Pinpoint the cell where the given text exists, returning its (X, Y) midpoint coordinate. 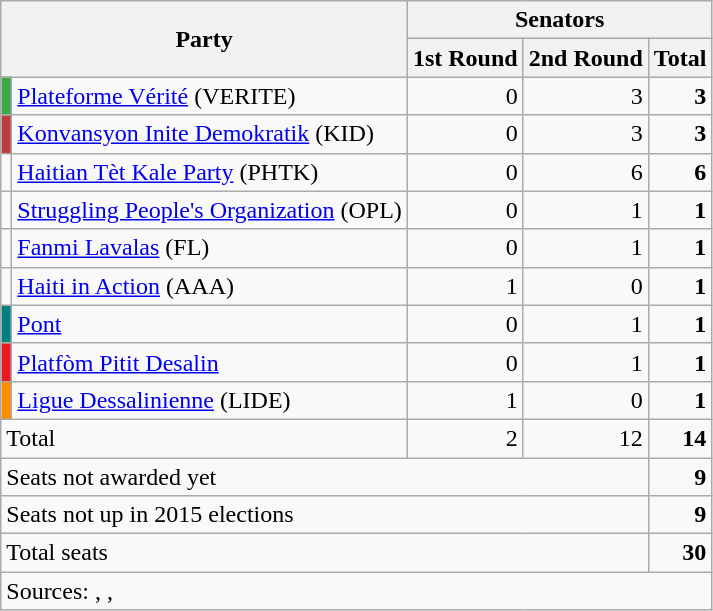
Haiti in Action (AAA) (210, 286)
1st Round (465, 58)
Pont (210, 324)
Party (204, 39)
Struggling People's Organization (OPL) (210, 210)
Sources: , , (356, 591)
14 (680, 438)
Total seats (325, 553)
Seats not up in 2015 elections (325, 515)
Ligue Dessalinienne (LIDE) (210, 400)
Plateforme Vérité (VERITE) (210, 96)
Fanmi Lavalas (FL) (210, 248)
Senators (559, 20)
2nd Round (586, 58)
Haitian Tèt Kale Party (PHTK) (210, 172)
12 (586, 438)
Konvansyon Inite Demokratik (KID) (210, 134)
2 (465, 438)
30 (680, 553)
Platfòm Pitit Desalin (210, 362)
Seats not awarded yet (325, 477)
